Return the [X, Y] coordinate for the center point of the cell that contains the specified text.  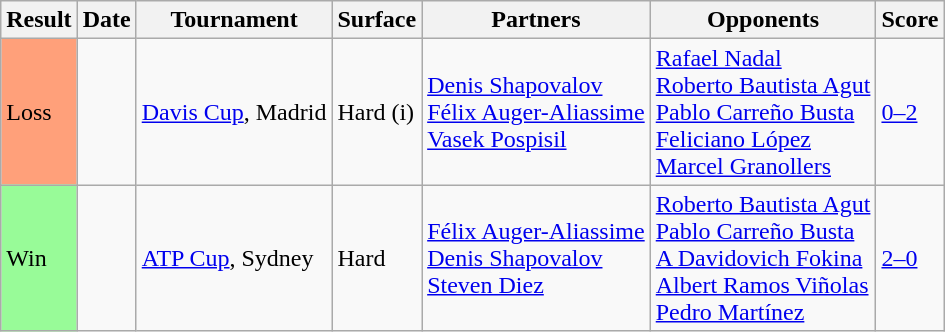
Hard (i) [377, 112]
Davis Cup, Madrid [234, 112]
Félix Auger-Aliassime Denis Shapovalov Steven Diez [536, 258]
Score [910, 20]
Opponents [763, 20]
Win [39, 258]
Surface [377, 20]
Date [106, 20]
ATP Cup, Sydney [234, 258]
Roberto Bautista Agut Pablo Carreño Busta A Davidovich Fokina Albert Ramos Viñolas Pedro Martínez [763, 258]
2–0 [910, 258]
Loss [39, 112]
Rafael Nadal Roberto Bautista Agut Pablo Carreño Busta Feliciano López Marcel Granollers [763, 112]
Partners [536, 20]
Denis Shapovalov Félix Auger-Aliassime Vasek Pospisil [536, 112]
Result [39, 20]
0–2 [910, 112]
Tournament [234, 20]
Hard [377, 258]
